From the cell containing the given text, extract its center point as [x, y] coordinate. 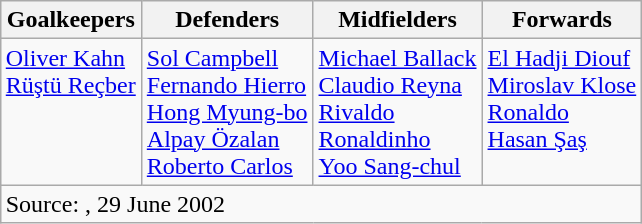
El Hadji Diouf Miroslav Klose Ronaldo Hasan Şaş [562, 112]
Forwards [562, 20]
Sol Campbell Fernando Hierro Hong Myung-bo Alpay Özalan Roberto Carlos [227, 112]
Defenders [227, 20]
Oliver Kahn Rüştü Reçber [70, 112]
Michael Ballack Claudio Reyna Rivaldo Ronaldinho Yoo Sang-chul [398, 112]
Goalkeepers [70, 20]
Source: , 29 June 2002 [321, 204]
Midfielders [398, 20]
